Pinpoint the cell where the given text exists, returning its [x, y] midpoint coordinate. 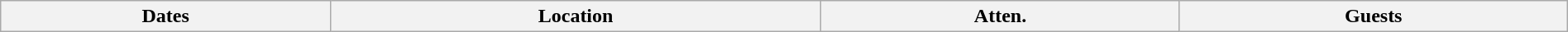
Guests [1373, 16]
Atten. [1001, 16]
Dates [165, 16]
Location [576, 16]
